Pinpoint the cell where the given text exists, returning its [x, y] midpoint coordinate. 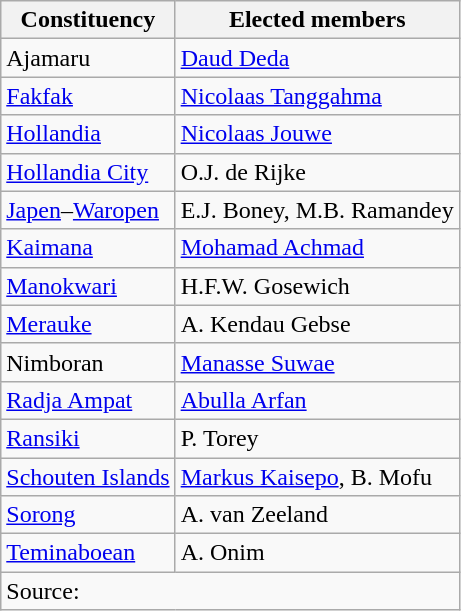
Sorong [88, 515]
Japen–Waropen [88, 210]
Hollandia City [88, 172]
Ajamaru [88, 58]
Merauke [88, 324]
Ransiki [88, 438]
Daud Deda [317, 58]
O.J. de Rijke [317, 172]
H.F.W. Gosewich [317, 286]
Schouten Islands [88, 477]
Nicolaas Tanggahma [317, 96]
Manokwari [88, 286]
Source: [230, 591]
A. Kendau Gebse [317, 324]
Nimboran [88, 362]
Fakfak [88, 96]
Hollandia [88, 134]
Nicolaas Jouwe [317, 134]
A. Onim [317, 553]
Constituency [88, 20]
Manasse Suwae [317, 362]
Elected members [317, 20]
Teminaboean [88, 553]
A. van Zeeland [317, 515]
Kaimana [88, 248]
Abulla Arfan [317, 400]
Radja Ampat [88, 400]
Markus Kaisepo, B. Mofu [317, 477]
E.J. Boney, M.B. Ramandey [317, 210]
P. Torey [317, 438]
Mohamad Achmad [317, 248]
